Determine the (X, Y) coordinate at the center of the cell enclosing the given text.  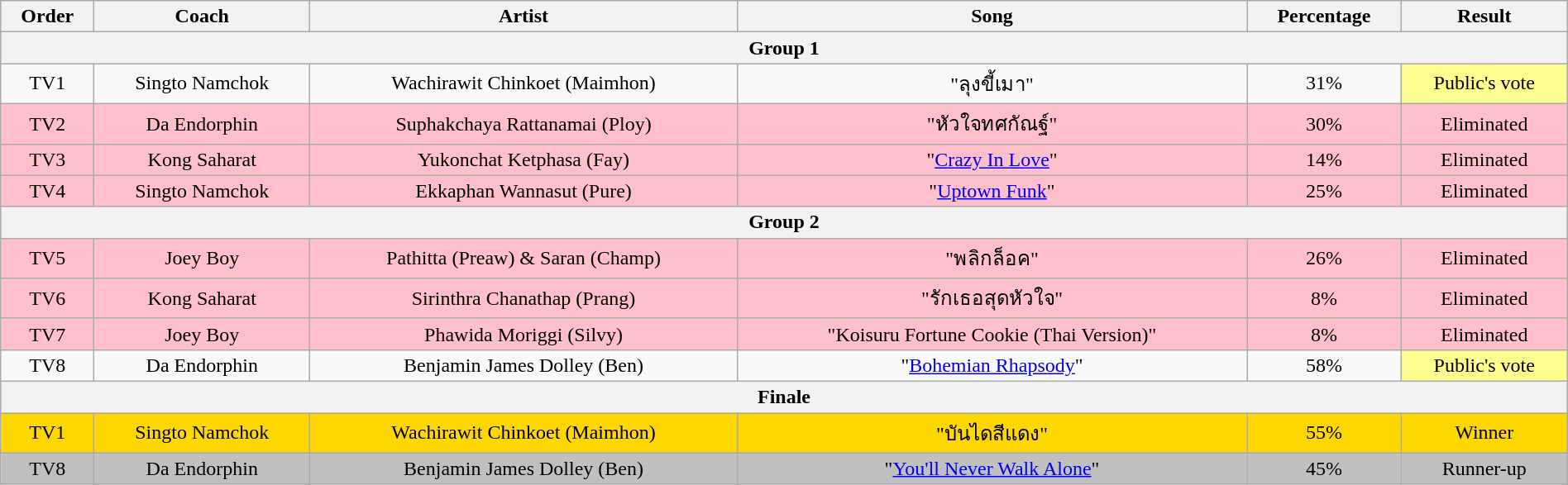
31% (1325, 84)
Group 2 (784, 222)
TV5 (48, 258)
Phawida Moriggi (Silvy) (524, 334)
TV2 (48, 124)
Suphakchaya Rattanamai (Ploy) (524, 124)
45% (1325, 468)
30% (1325, 124)
"Bohemian Rhapsody" (992, 365)
26% (1325, 258)
Order (48, 17)
TV4 (48, 191)
Song (992, 17)
Runner-up (1484, 468)
58% (1325, 365)
"พลิกล็อค" (992, 258)
Artist (524, 17)
Sirinthra Chanathap (Prang) (524, 299)
"หัวใจทศกัณฐ์" (992, 124)
"รักเธอสุดหัวใจ" (992, 299)
"Uptown Funk" (992, 191)
25% (1325, 191)
Winner (1484, 433)
"บันไดสีแดง" (992, 433)
"ลุงขี้เมา" (992, 84)
Ekkaphan Wannasut (Pure) (524, 191)
Coach (202, 17)
Percentage (1325, 17)
"Koisuru Fortune Cookie (Thai Version)" (992, 334)
55% (1325, 433)
"You'll Never Walk Alone" (992, 468)
TV3 (48, 159)
TV7 (48, 334)
TV6 (48, 299)
"Crazy In Love" (992, 159)
Finale (784, 397)
14% (1325, 159)
Yukonchat Ketphasa (Fay) (524, 159)
Pathitta (Preaw) & Saran (Champ) (524, 258)
Result (1484, 17)
Group 1 (784, 48)
